Search for the cell housing the specified text and yield its [X, Y] center coordinate. 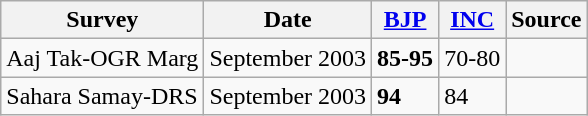
94 [406, 96]
Aaj Tak-OGR Marg [102, 58]
70-80 [472, 58]
Source [546, 20]
85-95 [406, 58]
Date [288, 20]
BJP [406, 20]
Survey [102, 20]
INC [472, 20]
84 [472, 96]
Sahara Samay-DRS [102, 96]
